Output the (x, y) coordinate of the center of the cell containing the given text.  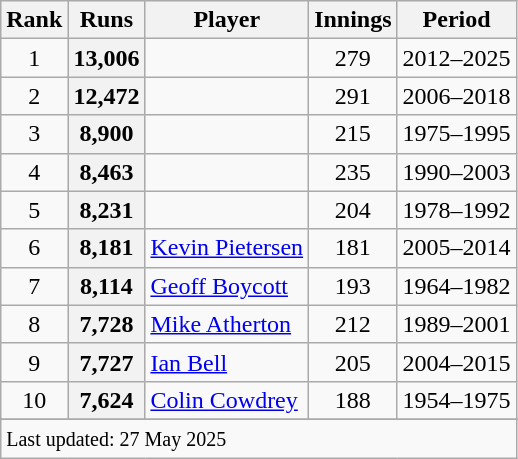
7 (34, 286)
8,181 (106, 248)
204 (353, 210)
205 (353, 362)
1990–2003 (456, 172)
1978–1992 (456, 210)
Innings (353, 20)
8,231 (106, 210)
2 (34, 96)
13,006 (106, 58)
Runs (106, 20)
215 (353, 134)
8 (34, 324)
181 (353, 248)
Mike Atherton (227, 324)
2004–2015 (456, 362)
4 (34, 172)
7,728 (106, 324)
1989–2001 (456, 324)
7,624 (106, 400)
Colin Cowdrey (227, 400)
235 (353, 172)
Period (456, 20)
212 (353, 324)
12,472 (106, 96)
7,727 (106, 362)
Kevin Pietersen (227, 248)
1975–1995 (456, 134)
1 (34, 58)
Player (227, 20)
193 (353, 286)
9 (34, 362)
291 (353, 96)
Geoff Boycott (227, 286)
1964–1982 (456, 286)
188 (353, 400)
2005–2014 (456, 248)
Ian Bell (227, 362)
Rank (34, 20)
6 (34, 248)
1954–1975 (456, 400)
2012–2025 (456, 58)
8,114 (106, 286)
2006–2018 (456, 96)
10 (34, 400)
8,463 (106, 172)
5 (34, 210)
3 (34, 134)
8,900 (106, 134)
Last updated: 27 May 2025 (258, 438)
279 (353, 58)
